Detect which cell encompasses the target text, then output its [X, Y] center coordinate. 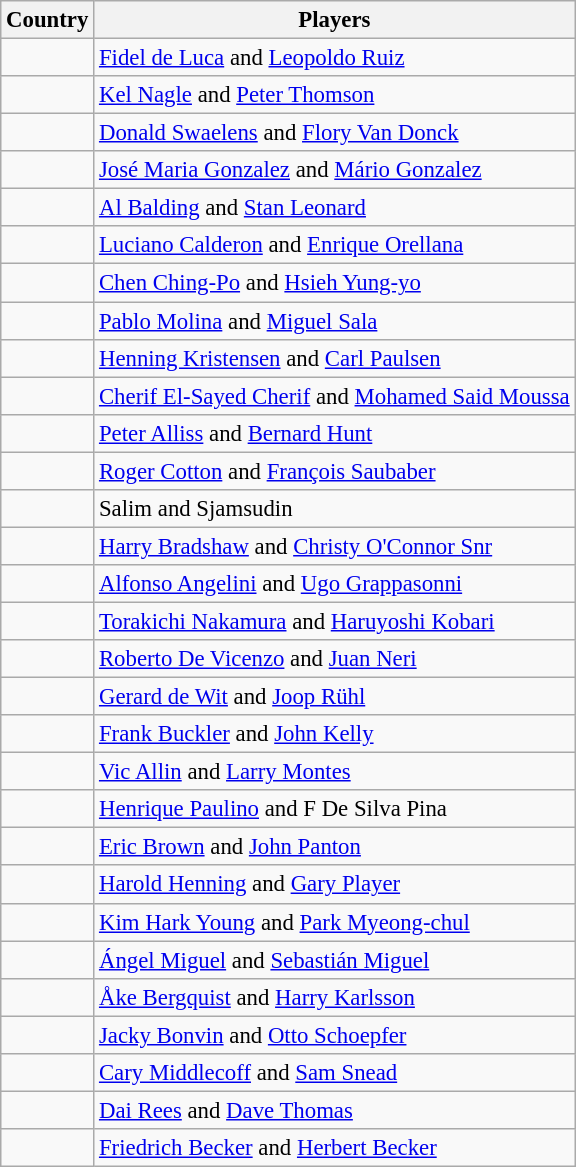
Al Balding and Stan Leonard [334, 208]
Jacky Bonvin and Otto Schoepfer [334, 1035]
Henning Kristensen and Carl Paulsen [334, 358]
Gerard de Wit and Joop Rühl [334, 697]
Harry Bradshaw and Christy O'Connor Snr [334, 546]
Luciano Calderon and Enrique Orellana [334, 245]
Cherif El-Sayed Cherif and Mohamed Said Moussa [334, 396]
Players [334, 20]
Eric Brown and John Panton [334, 847]
Kel Nagle and Peter Thomson [334, 95]
Roger Cotton and François Saubaber [334, 471]
Kim Hark Young and Park Myeong-chul [334, 922]
Åke Bergquist and Harry Karlsson [334, 997]
Harold Henning and Gary Player [334, 885]
Pablo Molina and Miguel Sala [334, 321]
Vic Allin and Larry Montes [334, 772]
Frank Buckler and John Kelly [334, 734]
Peter Alliss and Bernard Hunt [334, 433]
Ángel Miguel and Sebastián Miguel [334, 960]
Country [48, 20]
Donald Swaelens and Flory Van Donck [334, 133]
Friedrich Becker and Herbert Becker [334, 1148]
Roberto De Vicenzo and Juan Neri [334, 659]
Torakichi Nakamura and Haruyoshi Kobari [334, 621]
Salim and Sjamsudin [334, 509]
Henrique Paulino and F De Silva Pina [334, 809]
Alfonso Angelini and Ugo Grappasonni [334, 584]
Dai Rees and Dave Thomas [334, 1110]
José Maria Gonzalez and Mário Gonzalez [334, 170]
Cary Middlecoff and Sam Snead [334, 1073]
Fidel de Luca and Leopoldo Ruiz [334, 58]
Chen Ching-Po and Hsieh Yung-yo [334, 283]
